From the cell containing the given text, extract its center point as (x, y) coordinate. 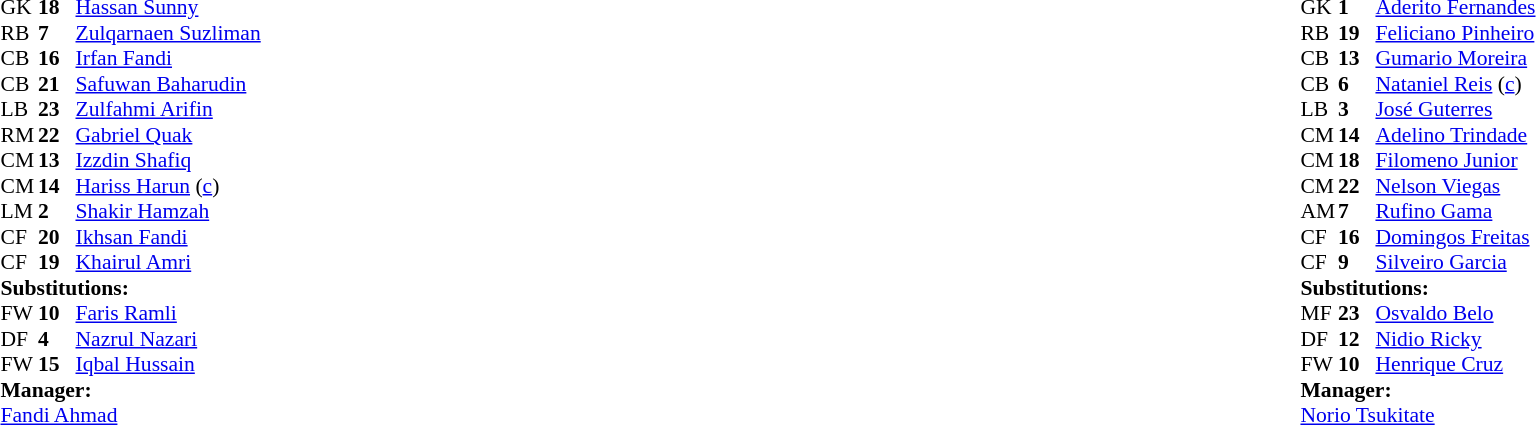
Irfan Fandi (168, 59)
Izzdin Shafiq (168, 161)
2 (57, 211)
Rufino Gama (1455, 211)
Henrique Cruz (1455, 365)
12 (1357, 339)
Osvaldo Belo (1455, 313)
Iqbal Hussain (168, 365)
21 (57, 84)
Domingos Freitas (1455, 237)
Faris Ramli (168, 313)
Adelino Trindade (1455, 135)
MF (1319, 313)
3 (1357, 109)
Ikhsan Fandi (168, 237)
Nidio Ricky (1455, 339)
Shakir Hamzah (168, 211)
18 (1357, 161)
Zulfahmi Arifin (168, 109)
Filomeno Junior (1455, 161)
Zulqarnaen Suzliman (168, 33)
Gabriel Quak (168, 135)
RM (19, 135)
Gumario Moreira (1455, 59)
Nazrul Nazari (168, 339)
Feliciano Pinheiro (1455, 33)
20 (57, 237)
LM (19, 211)
Nataniel Reis (c) (1455, 84)
AM (1319, 211)
Nelson Viegas (1455, 186)
4 (57, 339)
Safuwan Baharudin (168, 84)
15 (57, 365)
9 (1357, 263)
6 (1357, 84)
Khairul Amri (168, 263)
Silveiro Garcia (1455, 263)
José Guterres (1455, 109)
Hariss Harun (c) (168, 186)
